For the text-containing cell, return its midpoint in [x, y] coordinate format. 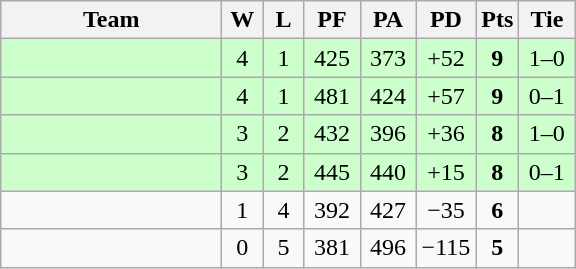
427 [388, 210]
Pts [498, 20]
6 [498, 210]
PA [388, 20]
W [242, 20]
445 [332, 172]
396 [388, 134]
424 [388, 96]
+15 [446, 172]
481 [332, 96]
PF [332, 20]
−115 [446, 248]
+52 [446, 58]
373 [388, 58]
−35 [446, 210]
0 [242, 248]
Team [112, 20]
392 [332, 210]
+57 [446, 96]
381 [332, 248]
496 [388, 248]
L [284, 20]
Tie [547, 20]
+36 [446, 134]
PD [446, 20]
440 [388, 172]
425 [332, 58]
432 [332, 134]
